Scan for the cell matching the given text and deliver its (x, y) coordinate at center. 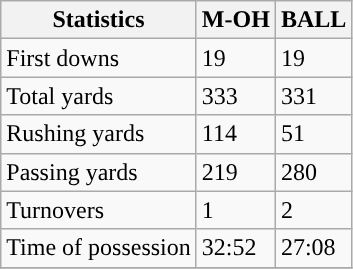
BALL (313, 20)
Statistics (99, 20)
Time of possession (99, 248)
27:08 (313, 248)
51 (313, 134)
Rushing yards (99, 134)
32:52 (236, 248)
Passing yards (99, 172)
2 (313, 210)
219 (236, 172)
1 (236, 210)
333 (236, 96)
Total yards (99, 96)
280 (313, 172)
Turnovers (99, 210)
331 (313, 96)
First downs (99, 58)
114 (236, 134)
M-OH (236, 20)
